Pinpoint the cell where the given text exists, returning its [X, Y] midpoint coordinate. 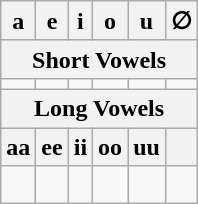
a [18, 21]
Short Vowels [100, 59]
oo [110, 147]
aa [18, 147]
ii [80, 147]
ee [52, 147]
∅ [181, 21]
Long Vowels [100, 108]
e [52, 21]
uu [147, 147]
i [80, 21]
u [147, 21]
o [110, 21]
